From the cell containing the given text, extract its center point as (x, y) coordinate. 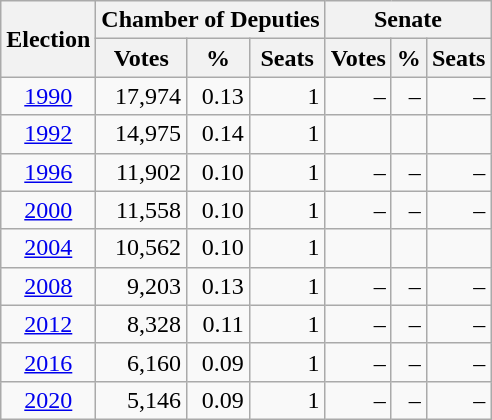
2012 (48, 324)
2000 (48, 210)
11,558 (142, 210)
1990 (48, 96)
11,902 (142, 172)
Senate (408, 20)
14,975 (142, 134)
1992 (48, 134)
2020 (48, 400)
1996 (48, 172)
0.11 (218, 324)
9,203 (142, 286)
2016 (48, 362)
17,974 (142, 96)
0.14 (218, 134)
Chamber of Deputies (210, 20)
8,328 (142, 324)
6,160 (142, 362)
2004 (48, 248)
Election (48, 39)
2008 (48, 286)
10,562 (142, 248)
5,146 (142, 400)
